Return [x, y] of the center of cell containing provided text 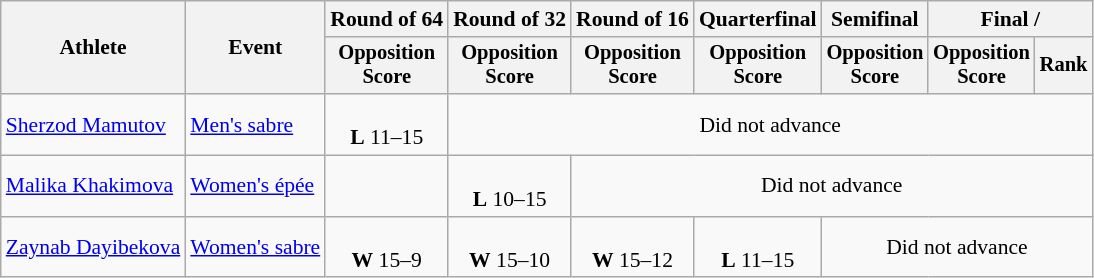
W 15–10 [510, 248]
Quarterfinal [758, 19]
Round of 64 [386, 19]
Event [255, 48]
Round of 16 [632, 19]
Rank [1064, 66]
Women's sabre [255, 248]
Men's sabre [255, 124]
Zaynab Dayibekova [94, 248]
Semifinal [876, 19]
Malika Khakimova [94, 186]
Sherzod Mamutov [94, 124]
Final / [1010, 19]
Women's épée [255, 186]
W 15–12 [632, 248]
W 15–9 [386, 248]
Athlete [94, 48]
L 10–15 [510, 186]
Round of 32 [510, 19]
